Return (X, Y) of the center of cell containing provided text 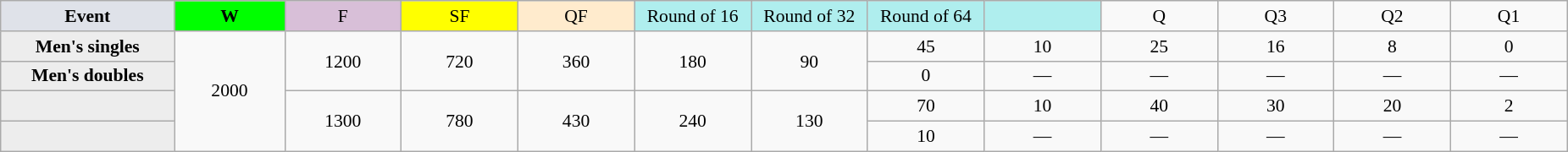
Q1 (1509, 16)
Q3 (1276, 16)
430 (576, 122)
SF (460, 16)
1200 (343, 61)
2000 (230, 91)
Men's singles (88, 46)
Q (1159, 16)
16 (1276, 46)
W (230, 16)
Round of 64 (926, 16)
40 (1159, 106)
360 (576, 61)
20 (1393, 106)
30 (1276, 106)
Round of 16 (693, 16)
Men's doubles (88, 76)
1300 (343, 122)
45 (926, 46)
QF (576, 16)
2 (1509, 106)
25 (1159, 46)
90 (809, 61)
130 (809, 122)
8 (1393, 46)
Event (88, 16)
780 (460, 122)
180 (693, 61)
Q2 (1393, 16)
240 (693, 122)
720 (460, 61)
Round of 32 (809, 16)
F (343, 16)
70 (926, 106)
